Extract the [x, y] coordinate from the center of the cell holding the provided text.  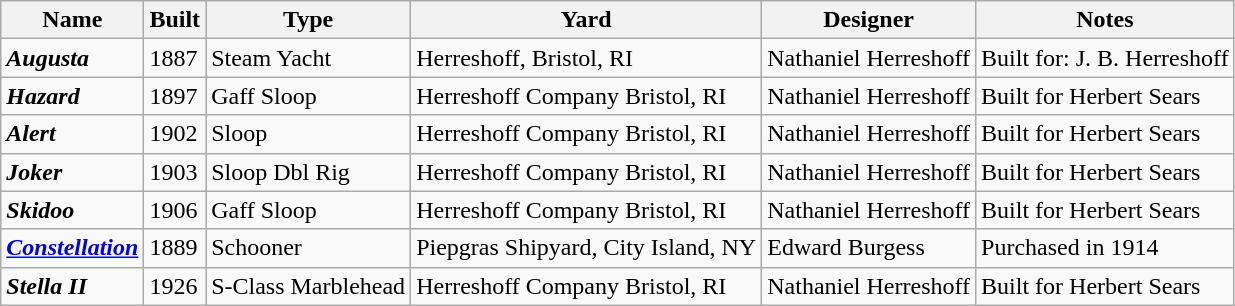
Purchased in 1914 [1106, 248]
Piepgras Shipyard, City Island, NY [586, 248]
1902 [175, 134]
Skidoo [72, 210]
Steam Yacht [308, 58]
Built for: J. B. Herreshoff [1106, 58]
Yard [586, 20]
Hazard [72, 96]
1897 [175, 96]
1906 [175, 210]
Edward Burgess [869, 248]
Type [308, 20]
Schooner [308, 248]
Constellation [72, 248]
Stella II [72, 286]
Augusta [72, 58]
Sloop Dbl Rig [308, 172]
Name [72, 20]
S-Class Marblehead [308, 286]
Notes [1106, 20]
Joker [72, 172]
1887 [175, 58]
1926 [175, 286]
1903 [175, 172]
Sloop [308, 134]
Built [175, 20]
1889 [175, 248]
Alert [72, 134]
Herreshoff, Bristol, RI [586, 58]
Designer [869, 20]
